Extract the [X, Y] coordinate from the center of the cell holding the provided text.  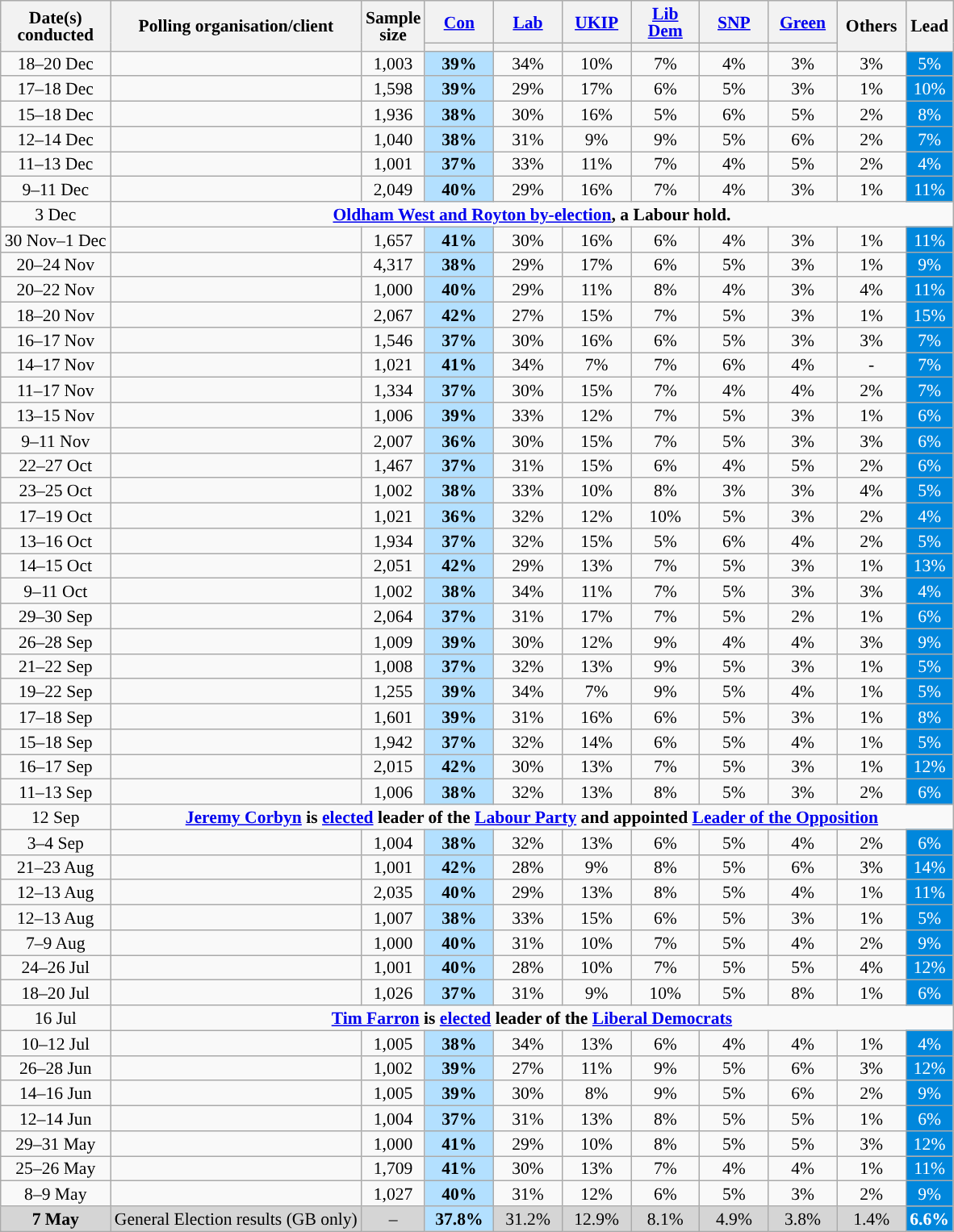
1,007 [393, 918]
UKIP [597, 22]
10–12 Jul [56, 1042]
29–30 Sep [56, 616]
2,049 [393, 189]
3 Dec [56, 215]
2,035 [393, 892]
11–13 Dec [56, 165]
1,008 [393, 666]
14–17 Nov [56, 365]
16–17 Nov [56, 340]
37.8% [458, 1218]
30 Nov–1 Dec [56, 239]
1,942 [393, 742]
1,027 [393, 1194]
2,007 [393, 441]
13–15 Nov [56, 415]
7–9 Aug [56, 942]
29–31 May [56, 1144]
– [393, 1218]
8–9 May [56, 1194]
26–28 Jun [56, 1068]
6.6% [930, 1218]
19–22 Sep [56, 692]
16–17 Sep [56, 766]
23–25 Oct [56, 491]
9–11 Dec [56, 189]
12 Sep [56, 816]
9–11 Oct [56, 591]
2,067 [393, 315]
18–20 Jul [56, 992]
General Election results (GB only) [236, 1218]
25–26 May [56, 1168]
24–26 Jul [56, 968]
- [872, 365]
7 May [56, 1218]
15–18 Dec [56, 115]
17–19 Oct [56, 516]
SNP [734, 22]
15–18 Sep [56, 742]
1,334 [393, 390]
21–23 Aug [56, 867]
Con [458, 22]
14–15 Oct [56, 566]
11–17 Nov [56, 390]
8.1% [665, 1218]
1,003 [393, 63]
Lab [528, 22]
31.2% [528, 1218]
21–22 Sep [56, 666]
Tim Farron is elected leader of the Liberal Democrats [532, 1018]
1,040 [393, 139]
Green [802, 22]
1,467 [393, 465]
1,255 [393, 692]
Polling organisation/client [236, 26]
9–11 Nov [56, 441]
17–18 Sep [56, 716]
18–20 Dec [56, 63]
26–28 Sep [56, 641]
Oldham West and Royton by-election, a Labour hold. [532, 215]
2,064 [393, 616]
1,934 [393, 541]
2,051 [393, 566]
2,015 [393, 766]
1,936 [393, 115]
1,709 [393, 1168]
22–27 Oct [56, 465]
16 Jul [56, 1018]
12–14 Dec [56, 139]
3.8% [802, 1218]
13–16 Oct [56, 541]
Date(s)conducted [56, 26]
1,009 [393, 641]
17–18 Dec [56, 89]
18–20 Nov [56, 315]
1,598 [393, 89]
Lib Dem [665, 22]
Jeremy Corbyn is elected leader of the Labour Party and appointed Leader of the Opposition [532, 816]
3–4 Sep [56, 842]
20–24 Nov [56, 265]
1,026 [393, 992]
1.4% [872, 1218]
20–22 Nov [56, 290]
Others [872, 26]
12.9% [597, 1218]
1,601 [393, 716]
4.9% [734, 1218]
4,317 [393, 265]
14–16 Jun [56, 1094]
11–13 Sep [56, 792]
Lead [930, 26]
1,546 [393, 340]
12–14 Jun [56, 1118]
Samplesize [393, 26]
1,657 [393, 239]
